Extract the (x, y) coordinate from the center of the cell holding the provided text.  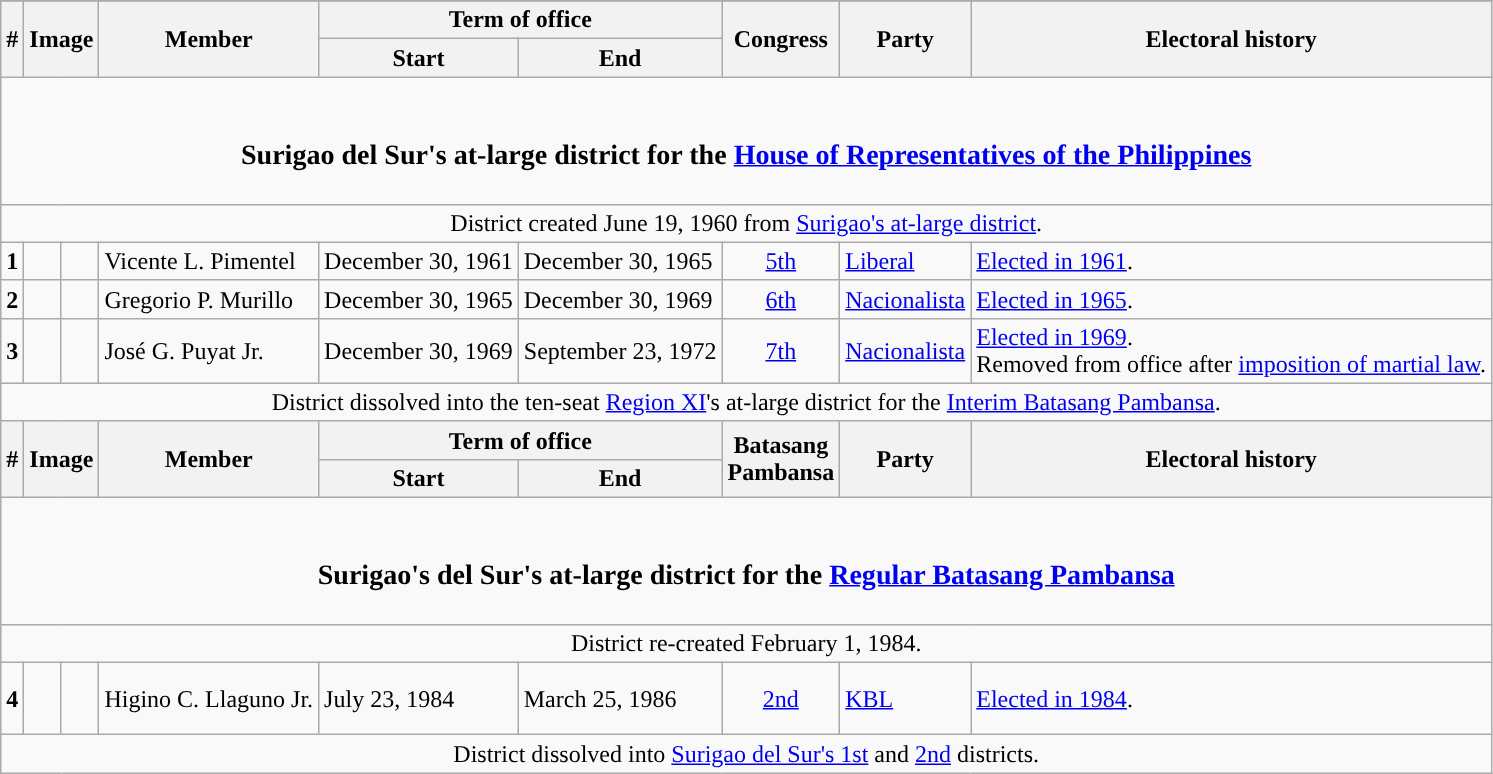
Higino C. Llaguno Jr. (209, 699)
December 30, 1961 (419, 261)
6th (781, 299)
District dissolved into the ten-seat Region XI's at-large district for the Interim Batasang Pambansa. (746, 402)
September 23, 1972 (620, 350)
Elected in 1969.Removed from office after imposition of martial law. (1232, 350)
Surigao's del Sur's at-large district for the Regular Batasang Pambansa (746, 562)
Elected in 1961. (1232, 261)
July 23, 1984 (419, 699)
March 25, 1986 (620, 699)
7th (781, 350)
BatasangPambansa (781, 459)
5th (781, 261)
Elected in 1965. (1232, 299)
Congress (781, 39)
3 (12, 350)
Gregorio P. Murillo (209, 299)
Elected in 1984. (1232, 699)
Surigao del Sur's at-large district for the House of Representatives of the Philippines (746, 140)
District re-created February 1, 1984. (746, 644)
2 (12, 299)
Liberal (906, 261)
District dissolved into Surigao del Sur's 1st and 2nd districts. (746, 754)
José G. Puyat Jr. (209, 350)
1 (12, 261)
4 (12, 699)
2nd (781, 699)
District created June 19, 1960 from Surigao's at-large district. (746, 223)
Vicente L. Pimentel (209, 261)
KBL (906, 699)
